From the cell containing the given text, extract its center point as (X, Y) coordinate. 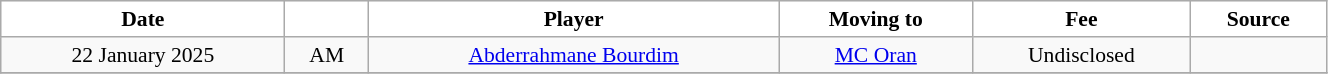
MC Oran (876, 55)
Source (1258, 19)
Fee (1082, 19)
Undisclosed (1082, 55)
Date (143, 19)
Moving to (876, 19)
Player (574, 19)
22 January 2025 (143, 55)
Abderrahmane Bourdim (574, 55)
AM (327, 55)
